Extract the [x, y] coordinate from the center of the cell holding the provided text.  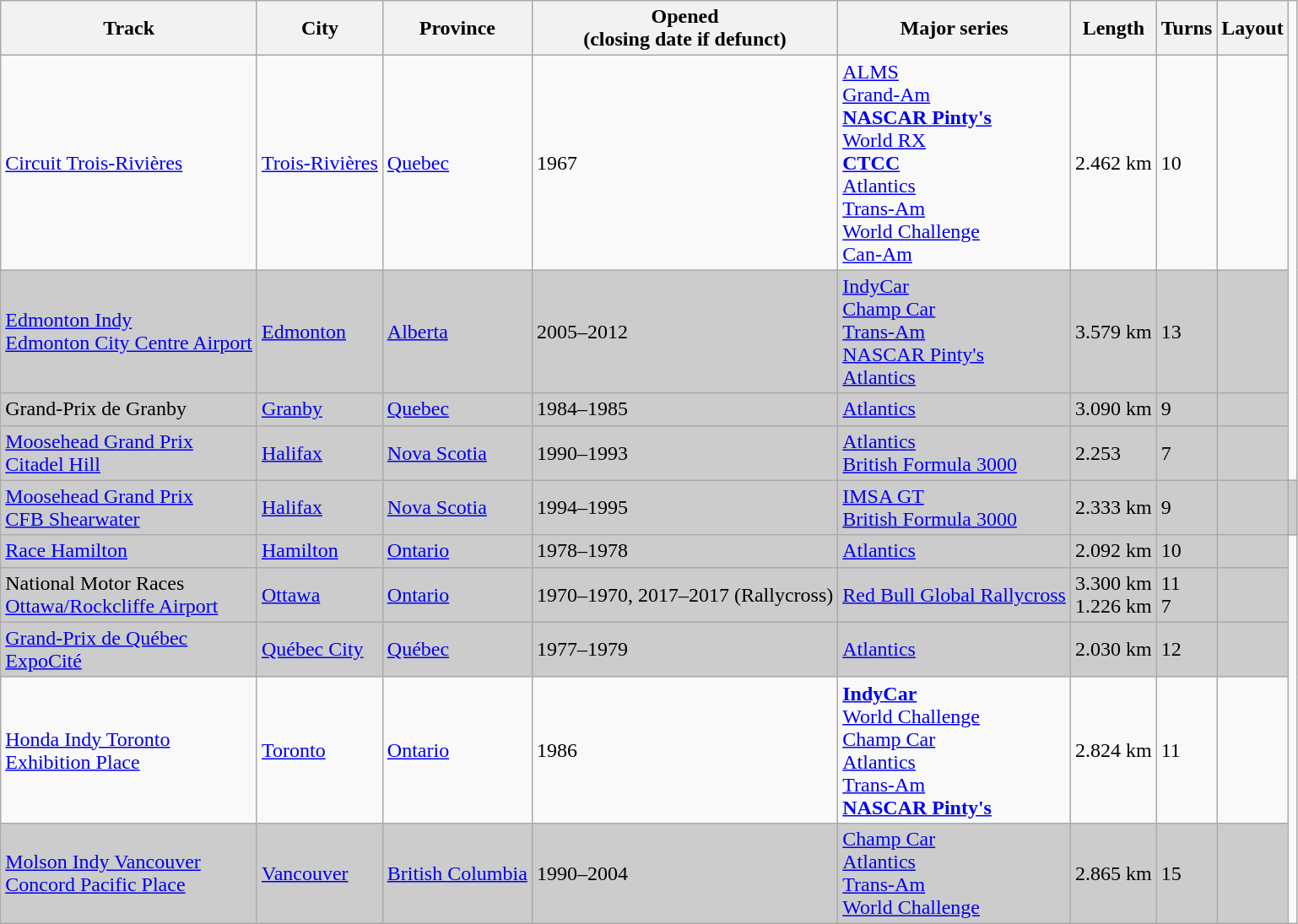
Granby [319, 409]
Champ CarAtlanticsTrans-AmWorld Challenge [955, 873]
1977–1979 [684, 650]
Québec City [319, 650]
ALMSGrand-AmNASCAR Pinty'sWorld RXCTCCAtlantics Trans-AmWorld ChallengeCan-Am [955, 163]
Major series [955, 29]
Hamilton [319, 551]
Trois-Rivières [319, 163]
2.092 km [1113, 551]
Track [129, 29]
1990–2004 [684, 873]
15 [1187, 873]
British Columbia [457, 873]
1984–1985 [684, 409]
3.579 km [1113, 332]
Toronto [319, 749]
IndyCarChamp CarTrans-AmNASCAR Pinty'sAtlantics [955, 332]
Edmonton [319, 332]
Alberta [457, 332]
Molson Indy VancouverConcord Pacific Place [129, 873]
Length [1113, 29]
Moosehead Grand PrixCFB Shearwater [129, 508]
2.333 km [1113, 508]
1994–1995 [684, 508]
Red Bull Global Rallycross [955, 594]
2005–2012 [684, 332]
7 [1187, 452]
Grand-Prix de Granby [129, 409]
Province [457, 29]
1986 [684, 749]
Layout [1252, 29]
Moosehead Grand PrixCitadel Hill [129, 452]
13 [1187, 332]
2.865 km [1113, 873]
117 [1187, 594]
2.253 [1113, 452]
1970–1970, 2017–2017 (Rallycross) [684, 594]
Grand-Prix de QuébecExpoCité [129, 650]
1967 [684, 163]
Opened(closing date if defunct) [684, 29]
Ottawa [319, 594]
AtlanticsBritish Formula 3000 [955, 452]
Honda Indy TorontoExhibition Place [129, 749]
2.824 km [1113, 749]
Vancouver [319, 873]
1990–1993 [684, 452]
Turns [1187, 29]
National Motor RacesOttawa/Rockcliffe Airport [129, 594]
Edmonton IndyEdmonton City Centre Airport [129, 332]
1978–1978 [684, 551]
12 [1187, 650]
IndyCarWorld ChallengeChamp CarAtlanticsTrans-AmNASCAR Pinty's [955, 749]
Québec [457, 650]
Circuit Trois-Rivières [129, 163]
Race Hamilton [129, 551]
3.300 km1.226 km [1113, 594]
City [319, 29]
2.030 km [1113, 650]
11 [1187, 749]
2.462 km [1113, 163]
IMSA GTBritish Formula 3000 [955, 508]
3.090 km [1113, 409]
